Provide the [x, y] coordinate of the cell's center where the given text is located.  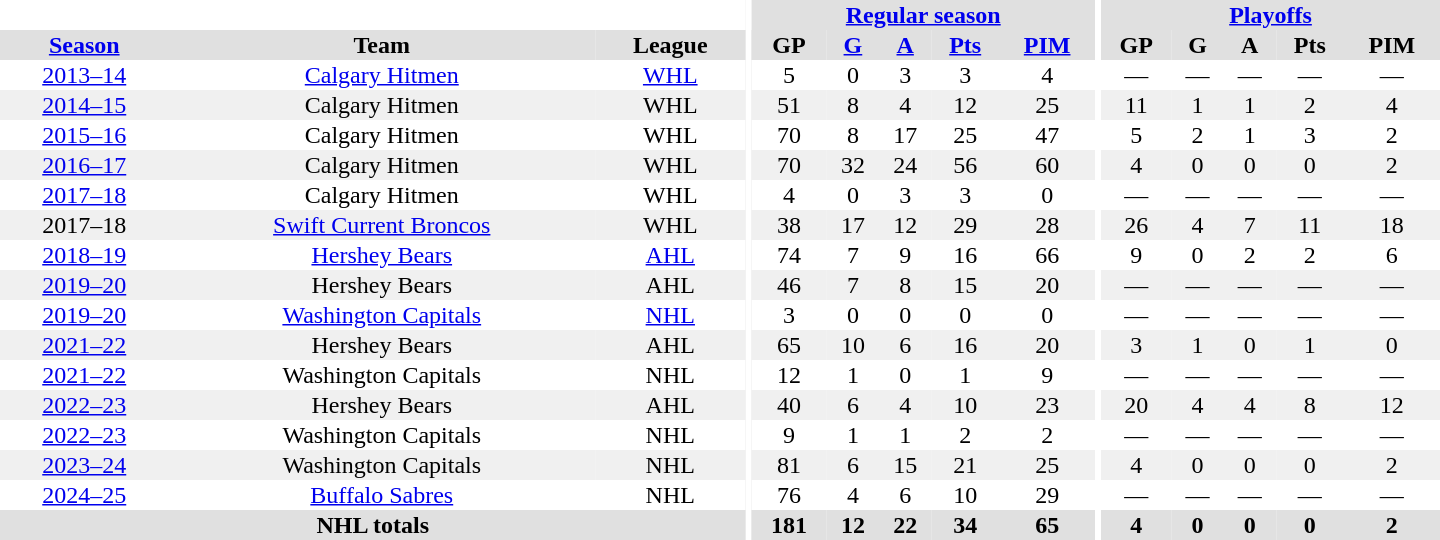
81 [789, 465]
23 [1047, 405]
2023–24 [84, 465]
181 [789, 525]
76 [789, 495]
60 [1047, 165]
74 [789, 255]
56 [965, 165]
28 [1047, 225]
2018–19 [84, 255]
46 [789, 285]
Buffalo Sabres [382, 495]
18 [1392, 225]
32 [853, 165]
26 [1136, 225]
24 [905, 165]
34 [965, 525]
51 [789, 105]
2015–16 [84, 135]
22 [905, 525]
NHL totals [372, 525]
2016–17 [84, 165]
2013–14 [84, 75]
66 [1047, 255]
47 [1047, 135]
38 [789, 225]
40 [789, 405]
Season [84, 45]
Team [382, 45]
League [670, 45]
2024–25 [84, 495]
2014–15 [84, 105]
Regular season [923, 15]
Playoffs [1270, 15]
21 [965, 465]
Swift Current Broncos [382, 225]
